Scan for the cell matching the given text and deliver its [x, y] coordinate at center. 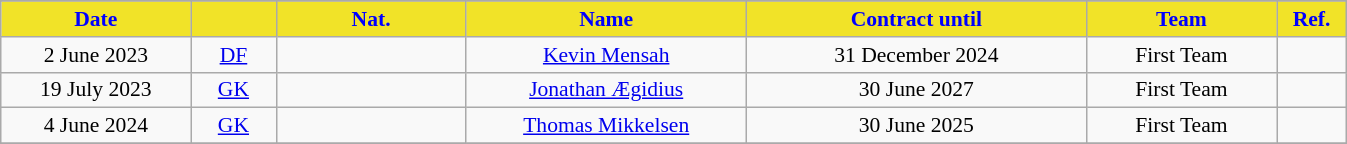
19 July 2023 [96, 90]
Name [606, 19]
Jonathan Ægidius [606, 90]
2 June 2023 [96, 55]
Thomas Mikkelsen [606, 126]
31 December 2024 [916, 55]
Kevin Mensah [606, 55]
30 June 2025 [916, 126]
DF [234, 55]
30 June 2027 [916, 90]
4 June 2024 [96, 126]
Ref. [1311, 19]
Contract until [916, 19]
Team [1181, 19]
Nat. [371, 19]
Date [96, 19]
